Output the (x, y) coordinate of the center of the cell containing the given text.  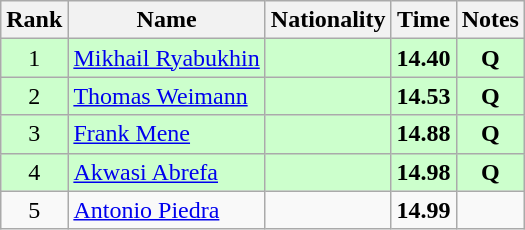
Mikhail Ryabukhin (166, 58)
14.53 (424, 96)
3 (34, 134)
14.99 (424, 210)
14.98 (424, 172)
Antonio Piedra (166, 210)
14.88 (424, 134)
14.40 (424, 58)
2 (34, 96)
Akwasi Abrefa (166, 172)
1 (34, 58)
Nationality (328, 20)
Rank (34, 20)
5 (34, 210)
4 (34, 172)
Thomas Weimann (166, 96)
Frank Mene (166, 134)
Notes (490, 20)
Name (166, 20)
Time (424, 20)
